Locate the cell with the specified text and output its (x, y) center coordinate. 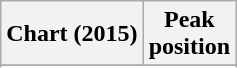
Peakposition (189, 34)
Chart (2015) (72, 34)
